Pinpoint the cell where the given text exists, returning its [x, y] midpoint coordinate. 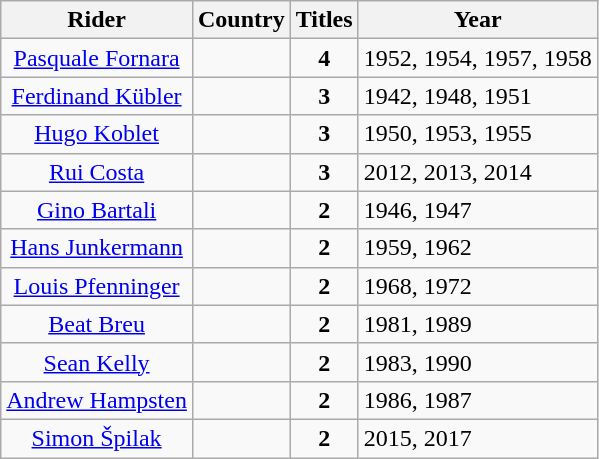
Hans Junkermann [97, 248]
Sean Kelly [97, 362]
Rider [97, 20]
Rui Costa [97, 172]
Beat Breu [97, 324]
2015, 2017 [478, 438]
Country [241, 20]
Simon Špilak [97, 438]
Year [478, 20]
Hugo Koblet [97, 134]
Titles [324, 20]
1986, 1987 [478, 400]
1946, 1947 [478, 210]
4 [324, 58]
Pasquale Fornara [97, 58]
1952, 1954, 1957, 1958 [478, 58]
1968, 1972 [478, 286]
Louis Pfenninger [97, 286]
1959, 1962 [478, 248]
2012, 2013, 2014 [478, 172]
1942, 1948, 1951 [478, 96]
1950, 1953, 1955 [478, 134]
Ferdinand Kübler [97, 96]
1981, 1989 [478, 324]
1983, 1990 [478, 362]
Andrew Hampsten [97, 400]
Gino Bartali [97, 210]
